Pinpoint the cell where the given text exists, returning its [X, Y] midpoint coordinate. 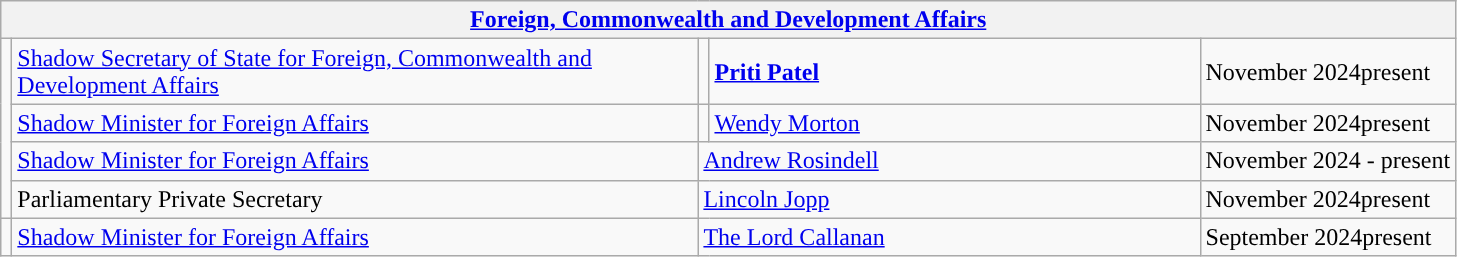
Priti Patel [954, 72]
Lincoln Jopp [949, 199]
Andrew Rosindell [949, 161]
The Lord Callanan [949, 237]
Shadow Secretary of State for Foreign, Commonwealth and Development Affairs [355, 72]
September 2024present [1328, 237]
Wendy Morton [954, 123]
November 2024 - present [1328, 161]
Parliamentary Private Secretary [355, 199]
Foreign, Commonwealth and Development Affairs [728, 20]
